Determine the [x, y] coordinate at the center of the cell enclosing the given text.  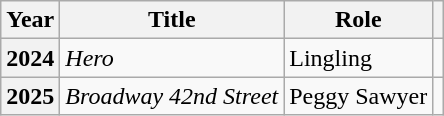
Role [358, 20]
Broadway 42nd Street [172, 96]
Year [30, 20]
Title [172, 20]
2025 [30, 96]
Hero [172, 58]
Peggy Sawyer [358, 96]
Lingling [358, 58]
2024 [30, 58]
